Output the [X, Y] coordinate of the center of the cell containing the given text.  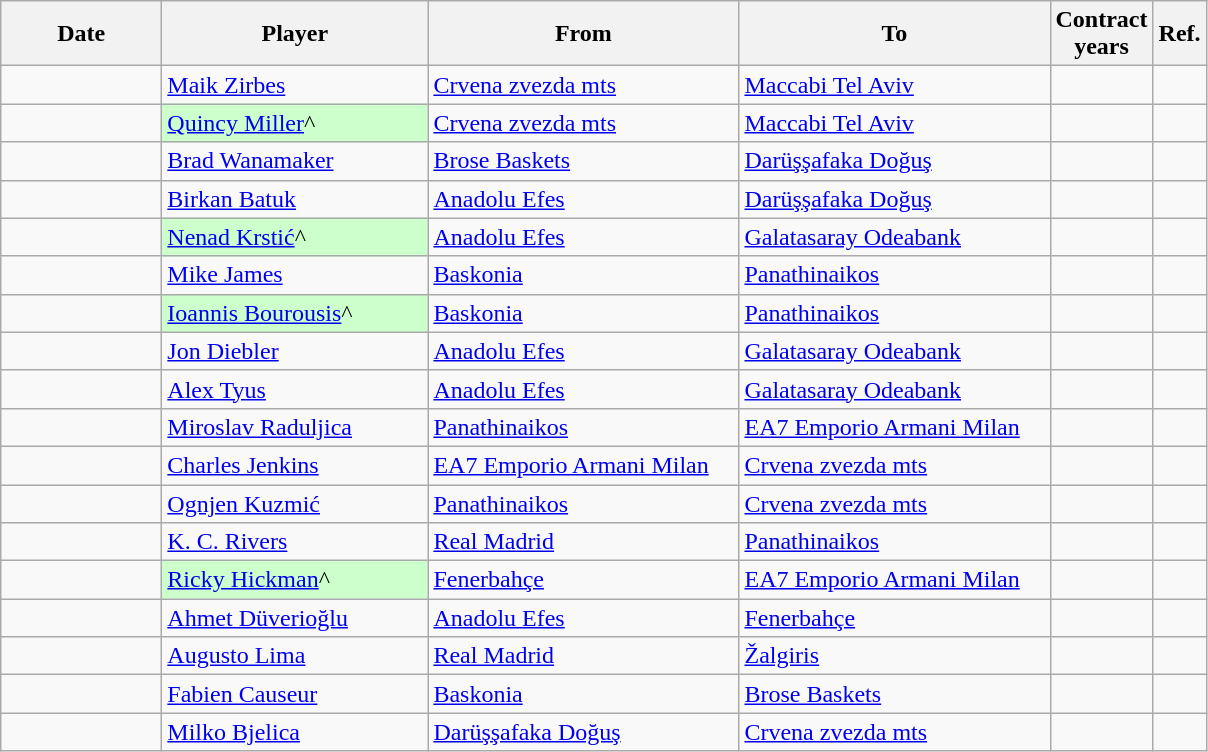
K. C. Rivers [295, 542]
Milko Bjelica [295, 732]
Player [295, 34]
Date [82, 34]
Miroslav Raduljica [295, 427]
Fabien Causeur [295, 694]
Mike James [295, 275]
Nenad Krstić^ [295, 237]
Maik Zirbes [295, 85]
Contractyears [1102, 34]
Birkan Batuk [295, 199]
Ricky Hickman^ [295, 580]
From [584, 34]
Alex Tyus [295, 389]
To [894, 34]
Augusto Lima [295, 656]
Ahmet Düverioğlu [295, 618]
Jon Diebler [295, 351]
Charles Jenkins [295, 465]
Ref. [1180, 34]
Ognjen Kuzmić [295, 503]
Brad Wanamaker [295, 161]
Quincy Miller^ [295, 123]
Ioannis Bourousis^ [295, 313]
Žalgiris [894, 656]
